Determine the (x, y) coordinate at the center of the cell enclosing the given text.  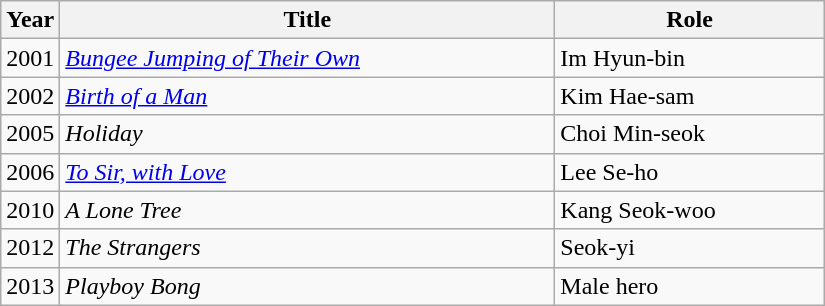
Male hero (690, 286)
Birth of a Man (308, 96)
To Sir, with Love (308, 172)
The Strangers (308, 248)
A Lone Tree (308, 210)
2013 (30, 286)
Role (690, 20)
Holiday (308, 134)
2006 (30, 172)
Bungee Jumping of Their Own (308, 58)
2010 (30, 210)
2012 (30, 248)
Title (308, 20)
Lee Se-ho (690, 172)
Kim Hae-sam (690, 96)
2002 (30, 96)
Choi Min-seok (690, 134)
Seok-yi (690, 248)
Im Hyun-bin (690, 58)
2005 (30, 134)
2001 (30, 58)
Kang Seok-woo (690, 210)
Playboy Bong (308, 286)
Year (30, 20)
